From the cell containing the given text, extract its center point as (X, Y) coordinate. 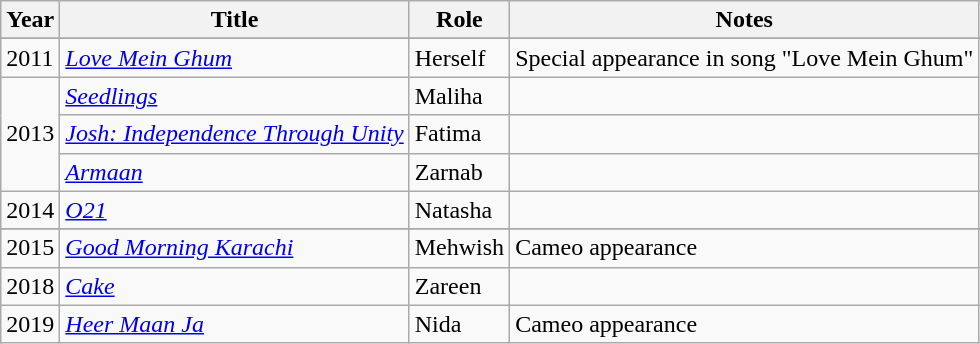
O21 (234, 210)
Cake (234, 286)
Josh: Independence Through Unity (234, 134)
Fatima (459, 134)
2014 (30, 210)
Special appearance in song "Love Mein Ghum" (744, 58)
Herself (459, 58)
Maliha (459, 96)
Seedlings (234, 96)
Nida (459, 324)
Good Morning Karachi (234, 248)
Notes (744, 20)
Heer Maan Ja (234, 324)
2015 (30, 248)
Role (459, 20)
Natasha (459, 210)
Zareen (459, 286)
Year (30, 20)
Armaan (234, 172)
Title (234, 20)
2011 (30, 58)
2018 (30, 286)
2013 (30, 134)
Zarnab (459, 172)
2019 (30, 324)
Love Mein Ghum (234, 58)
Mehwish (459, 248)
